Determine the [X, Y] coordinate at the center of the cell enclosing the given text.  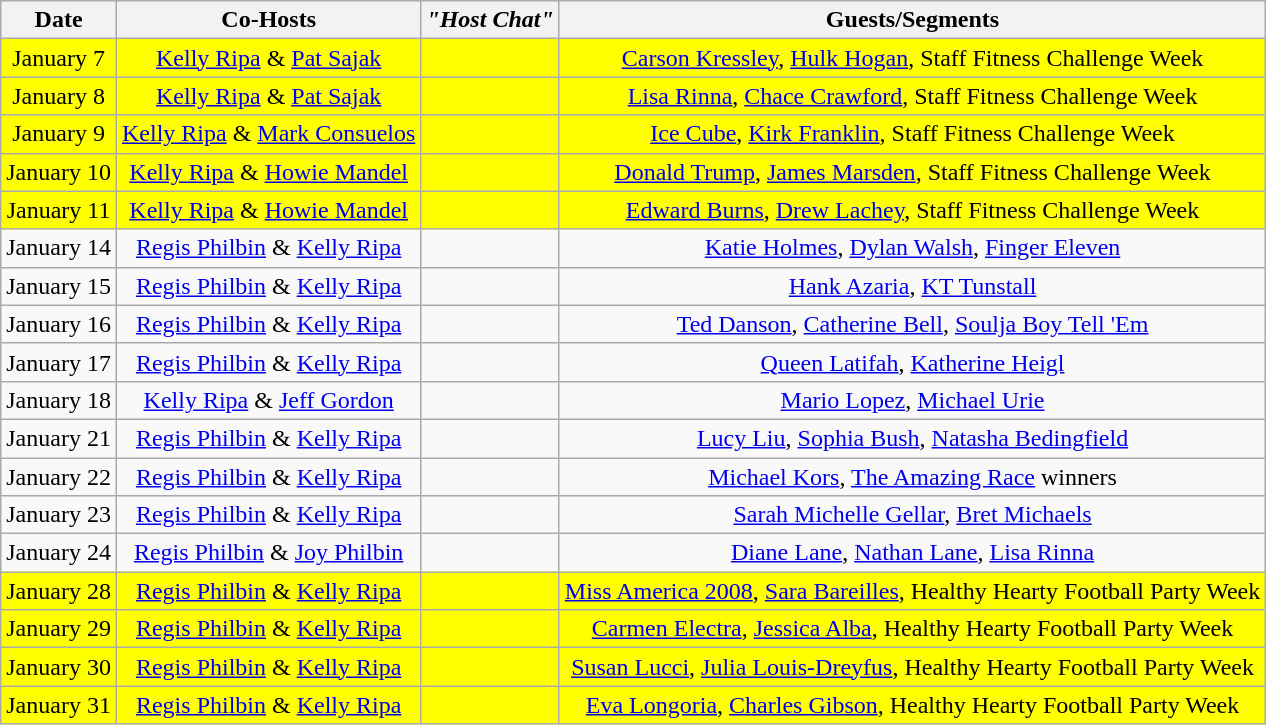
January 29 [59, 629]
Kelly Ripa & Jeff Gordon [268, 400]
January 9 [59, 134]
January 7 [59, 58]
January 21 [59, 438]
Eva Longoria, Charles Gibson, Healthy Hearty Football Party Week [912, 705]
Co-Hosts [268, 20]
January 31 [59, 705]
Regis Philbin & Joy Philbin [268, 553]
January 24 [59, 553]
Queen Latifah, Katherine Heigl [912, 362]
Katie Holmes, Dylan Walsh, Finger Eleven [912, 248]
Michael Kors, The Amazing Race winners [912, 477]
January 30 [59, 667]
Ice Cube, Kirk Franklin, Staff Fitness Challenge Week [912, 134]
Miss America 2008, Sara Bareilles, Healthy Hearty Football Party Week [912, 591]
Ted Danson, Catherine Bell, Soulja Boy Tell 'Em [912, 324]
January 16 [59, 324]
Carmen Electra, Jessica Alba, Healthy Hearty Football Party Week [912, 629]
Mario Lopez, Michael Urie [912, 400]
January 10 [59, 172]
"Host Chat" [490, 20]
January 14 [59, 248]
Guests/Segments [912, 20]
Sarah Michelle Gellar, Bret Michaels [912, 515]
Susan Lucci, Julia Louis-Dreyfus, Healthy Hearty Football Party Week [912, 667]
Diane Lane, Nathan Lane, Lisa Rinna [912, 553]
January 15 [59, 286]
January 18 [59, 400]
January 23 [59, 515]
Lisa Rinna, Chace Crawford, Staff Fitness Challenge Week [912, 96]
Donald Trump, James Marsden, Staff Fitness Challenge Week [912, 172]
January 8 [59, 96]
January 22 [59, 477]
January 11 [59, 210]
Edward Burns, Drew Lachey, Staff Fitness Challenge Week [912, 210]
Date [59, 20]
Kelly Ripa & Mark Consuelos [268, 134]
January 28 [59, 591]
Hank Azaria, KT Tunstall [912, 286]
Lucy Liu, Sophia Bush, Natasha Bedingfield [912, 438]
January 17 [59, 362]
Carson Kressley, Hulk Hogan, Staff Fitness Challenge Week [912, 58]
